Locate the cell with the specified text and output its [x, y] center coordinate. 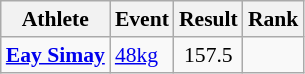
157.5 [208, 55]
Athlete [56, 19]
Result [208, 19]
Eay Simay [56, 55]
Event [142, 19]
Rank [274, 19]
48kg [142, 55]
